Scan for the cell matching the given text and deliver its [X, Y] coordinate at center. 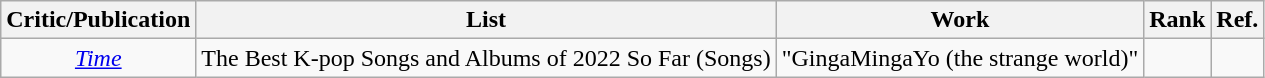
Critic/Publication [98, 20]
The Best K-pop Songs and Albums of 2022 So Far (Songs) [486, 58]
Rank [1178, 20]
Time [98, 58]
Work [960, 20]
"GingaMingaYo (the strange world)" [960, 58]
Ref. [1238, 20]
List [486, 20]
